Find where the given text appears and provide that cell's center as (X, Y) coordinate. 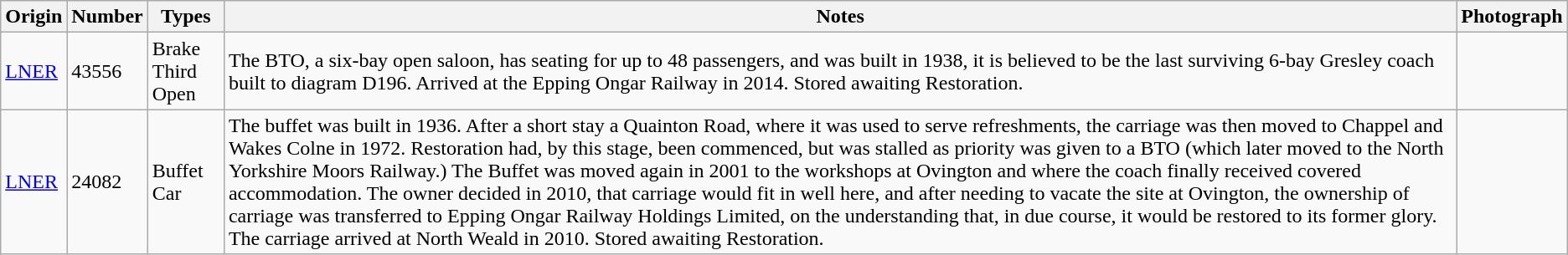
24082 (107, 182)
Photograph (1512, 17)
43556 (107, 71)
Buffet Car (186, 182)
Number (107, 17)
Notes (839, 17)
Types (186, 17)
Origin (34, 17)
Brake Third Open (186, 71)
